For the text-containing cell, return its midpoint in (x, y) coordinate format. 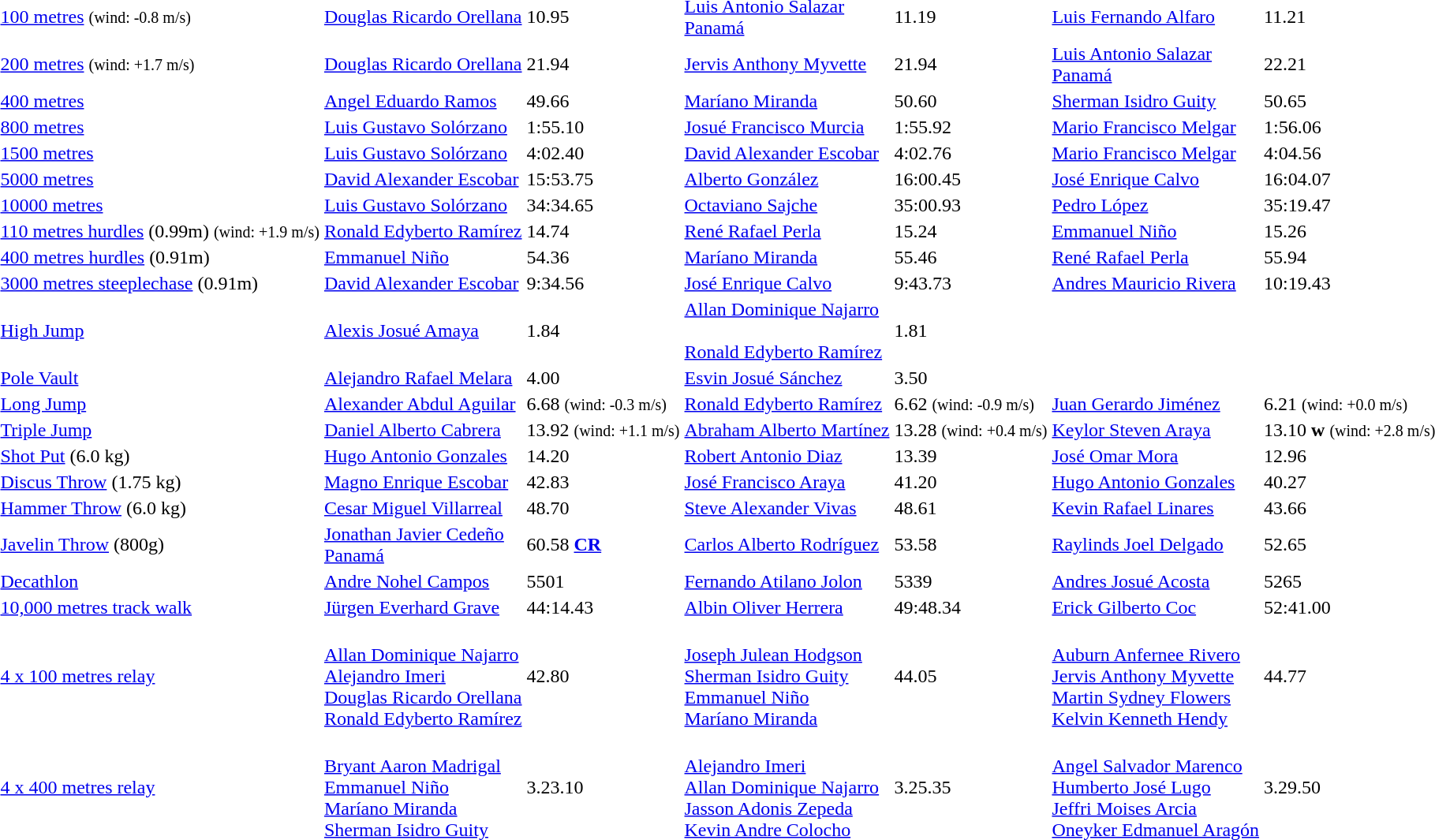
60.58 CR (603, 544)
13.92 (wind: +1.1 m/s) (603, 430)
15.24 (970, 231)
Josué Francisco Murcia (787, 127)
48.70 (603, 508)
34:34.65 (603, 205)
41.20 (970, 482)
Magno Enrique Escobar (423, 482)
5501 (603, 581)
Fernando Atilano Jolon (787, 581)
3.50 (970, 378)
1.81 (970, 330)
Robert Antonio Diaz (787, 456)
Alberto González (787, 179)
Andre Nohel Campos (423, 581)
4:02.40 (603, 153)
53.58 (970, 544)
José Francisco Araya (787, 482)
9:34.56 (603, 283)
44:14.43 (603, 607)
Alexander Abdul Aguilar (423, 404)
Carlos Alberto Rodríguez (787, 544)
Albin Oliver Herrera (787, 607)
42.80 (603, 676)
Sherman Isidro Guity (1156, 101)
Jervis Anthony Myvette (787, 65)
Kevin Rafael Linares (1156, 508)
13.39 (970, 456)
Octaviano Sajche (787, 205)
6.62 (wind: -0.9 m/s) (970, 404)
48.61 (970, 508)
Luis Antonio Salazar Panamá (1156, 65)
Esvin Josué Sánchez (787, 378)
49:48.34 (970, 607)
Angel Eduardo Ramos (423, 101)
Andres Mauricio Rivera (1156, 283)
14.20 (603, 456)
Keylor Steven Araya (1156, 430)
Erick Gilberto Coc (1156, 607)
55.46 (970, 257)
Steve Alexander Vivas (787, 508)
Allan Dominique Najarro Ronald Edyberto Ramírez (787, 330)
16:00.45 (970, 179)
6.68 (wind: -0.3 m/s) (603, 404)
Raylinds Joel Delgado (1156, 544)
Alejandro Rafael Melara (423, 378)
49.66 (603, 101)
1:55.92 (970, 127)
Andres Josué Acosta (1156, 581)
1:55.10 (603, 127)
4.00 (603, 378)
44.05 (970, 676)
Jürgen Everhard Grave (423, 607)
50.60 (970, 101)
13.28 (wind: +0.4 m/s) (970, 430)
Joseph Julean Hodgson Sherman Isidro Guity Emmanuel Niño Maríano Miranda (787, 676)
Pedro López (1156, 205)
Abraham Alberto Martínez (787, 430)
5339 (970, 581)
14.74 (603, 231)
Cesar Miguel Villarreal (423, 508)
Douglas Ricardo Orellana (423, 65)
42.83 (603, 482)
4:02.76 (970, 153)
35:00.93 (970, 205)
Juan Gerardo Jiménez (1156, 404)
Auburn Anfernee Rivero Jervis Anthony Myvette Martin Sydney Flowers Kelvin Kenneth Hendy (1156, 676)
Daniel Alberto Cabrera (423, 430)
Allan Dominique Najarro Alejandro Imeri Douglas Ricardo Orellana Ronald Edyberto Ramírez (423, 676)
54.36 (603, 257)
1.84 (603, 330)
Jonathan Javier Cedeño Panamá (423, 544)
José Omar Mora (1156, 456)
9:43.73 (970, 283)
Alexis Josué Amaya (423, 330)
15:53.75 (603, 179)
